Output the (x, y) coordinate of the center of the cell containing the given text.  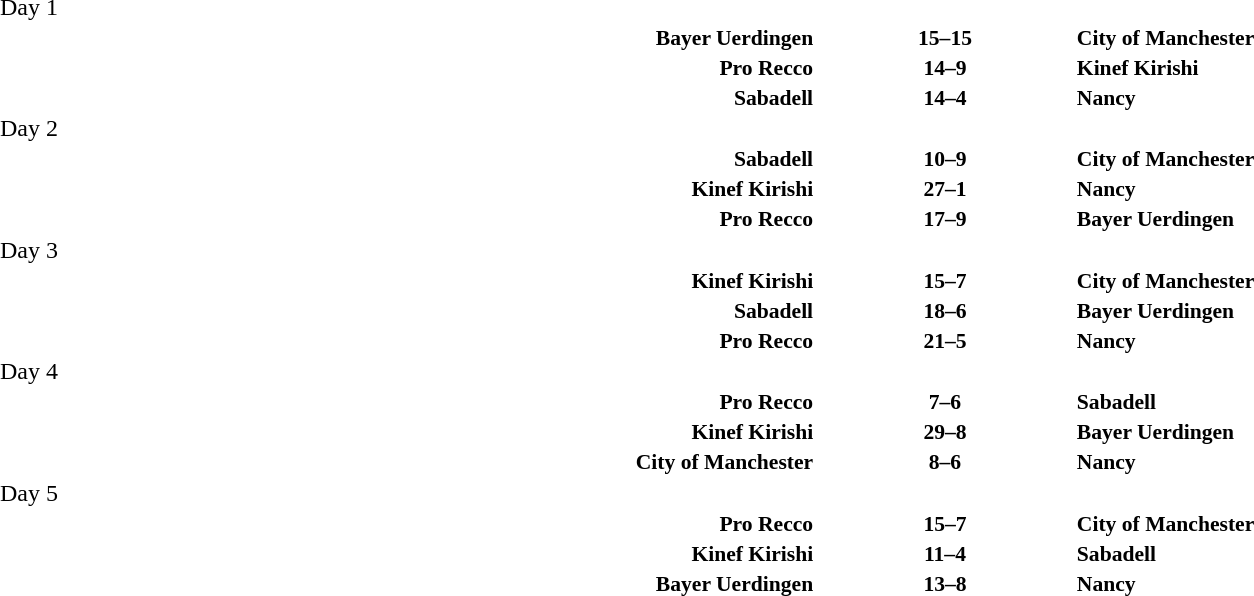
11–4 (945, 554)
15–15 (945, 38)
29–8 (945, 432)
14–9 (945, 68)
8–6 (945, 462)
18–6 (945, 310)
27–1 (945, 189)
17–9 (945, 219)
14–4 (945, 98)
21–5 (945, 340)
7–6 (945, 402)
10–9 (945, 159)
